Extract the (x, y) coordinate from the center of the cell holding the provided text.  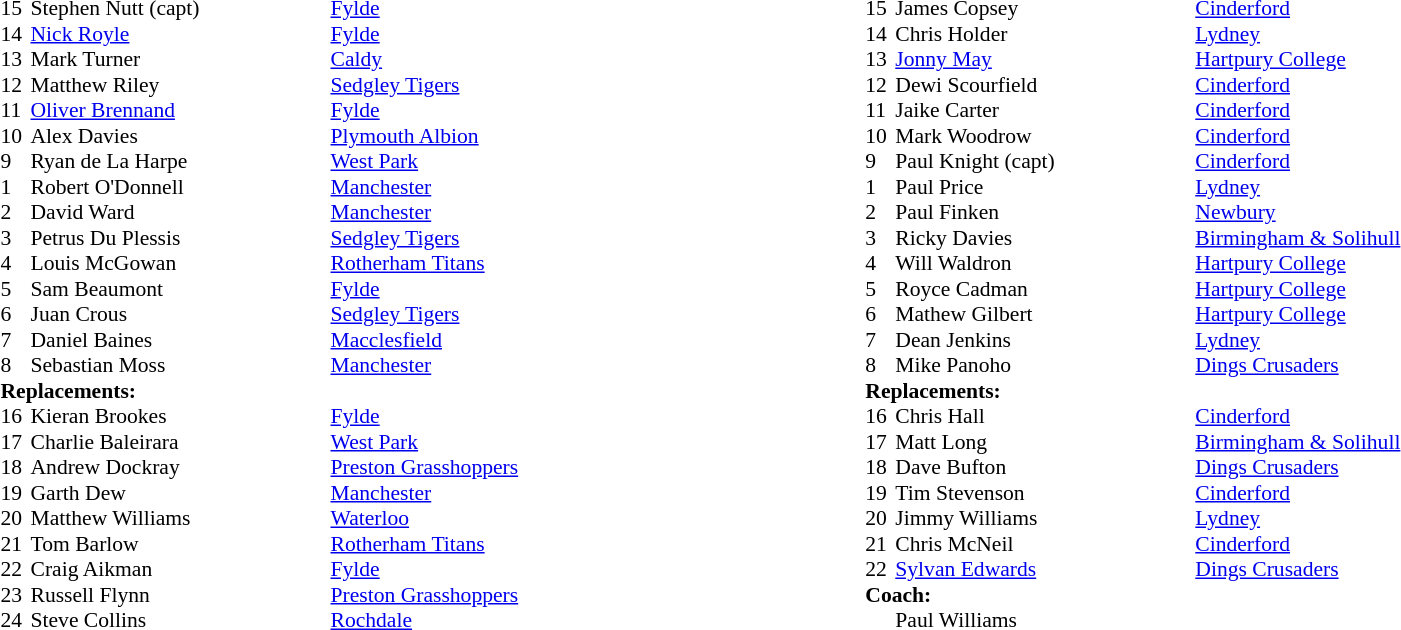
Petrus Du Plessis (180, 238)
Dewi Scourfield (1045, 85)
Matt Long (1045, 442)
Dean Jenkins (1045, 340)
Kieran Brookes (180, 417)
Plymouth Albion (424, 136)
Chris Hall (1045, 417)
Mark Turner (180, 59)
Chris Holder (1045, 34)
Will Waldron (1045, 263)
Tim Stevenson (1045, 493)
Garth Dew (180, 493)
Mark Woodrow (1045, 136)
Russell Flynn (180, 595)
Charlie Baleirara (180, 442)
Sam Beaumont (180, 289)
Sebastian Moss (180, 365)
Matthew Williams (180, 519)
Craig Aikman (180, 569)
Robert O'Donnell (180, 187)
Jimmy Williams (1045, 519)
Daniel Baines (180, 340)
Nick Royle (180, 34)
Chris McNeil (1045, 544)
Matthew Riley (180, 85)
Paul Knight (capt) (1045, 161)
Newbury (1298, 213)
Macclesfield (424, 340)
Ryan de La Harpe (180, 161)
Jaike Carter (1045, 111)
Jonny May (1045, 59)
Caldy (424, 59)
Louis McGowan (180, 263)
Dave Bufton (1045, 467)
Paul Price (1045, 187)
Coach: (1132, 595)
Tom Barlow (180, 544)
Andrew Dockray (180, 467)
Paul Finken (1045, 213)
Juan Crous (180, 315)
Alex Davies (180, 136)
Waterloo (424, 519)
Sylvan Edwards (1045, 569)
23 (15, 595)
David Ward (180, 213)
Mike Panoho (1045, 365)
Mathew Gilbert (1045, 315)
Oliver Brennand (180, 111)
Royce Cadman (1045, 289)
Ricky Davies (1045, 238)
